Find where the given text appears and provide that cell's center as (X, Y) coordinate. 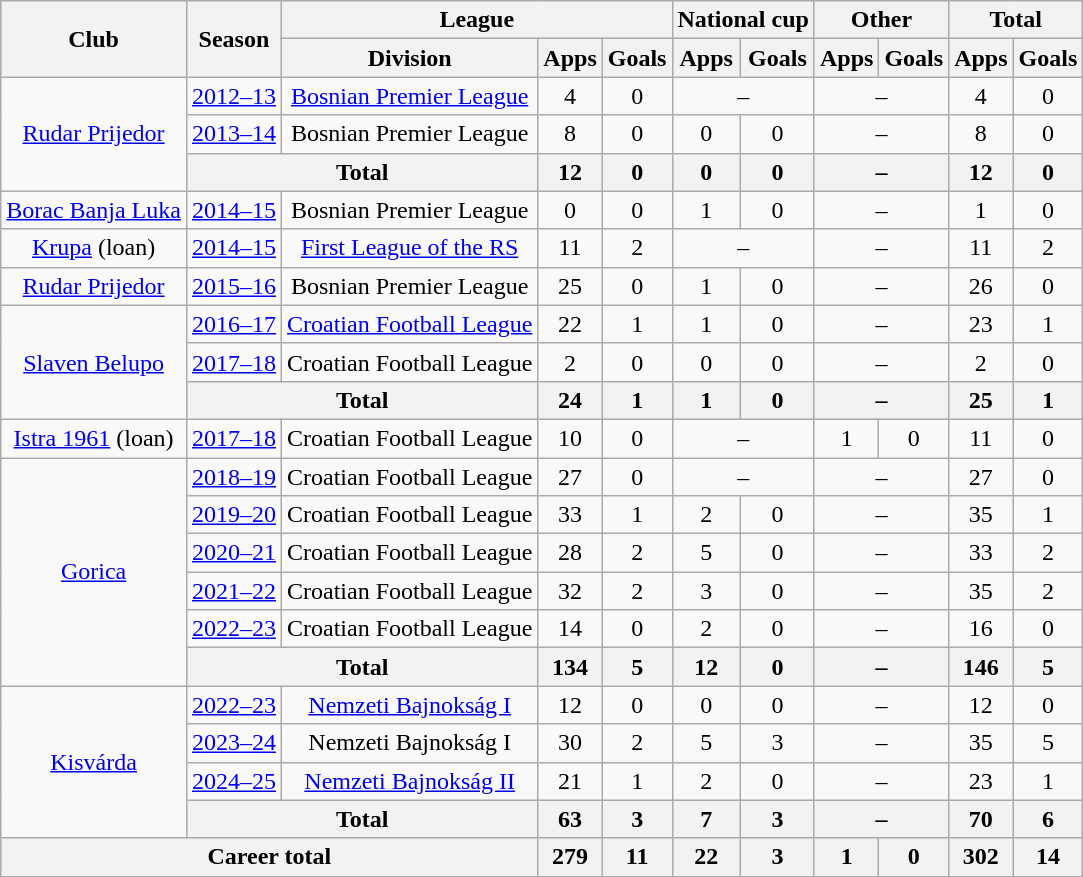
Krupa (loan) (94, 248)
6 (1048, 819)
10 (570, 438)
16 (981, 629)
24 (570, 400)
Slaven Belupo (94, 362)
Season (234, 39)
League (476, 20)
Nemzeti Bajnokság II (409, 781)
Istra 1961 (loan) (94, 438)
Career total (270, 857)
7 (706, 819)
National cup (743, 20)
Borac Banja Luka (94, 210)
2023–24 (234, 743)
2018–19 (234, 477)
2013–14 (234, 134)
2016–17 (234, 324)
2021–22 (234, 591)
279 (570, 857)
Gorica (94, 572)
63 (570, 819)
2020–21 (234, 553)
Kisvárda (94, 762)
28 (570, 553)
302 (981, 857)
First League of the RS (409, 248)
2019–20 (234, 515)
2012–13 (234, 96)
134 (570, 667)
Club (94, 39)
146 (981, 667)
Other (881, 20)
70 (981, 819)
32 (570, 591)
Division (409, 58)
2015–16 (234, 286)
30 (570, 743)
2024–25 (234, 781)
26 (981, 286)
21 (570, 781)
